Return [x, y] of the center of cell containing provided text 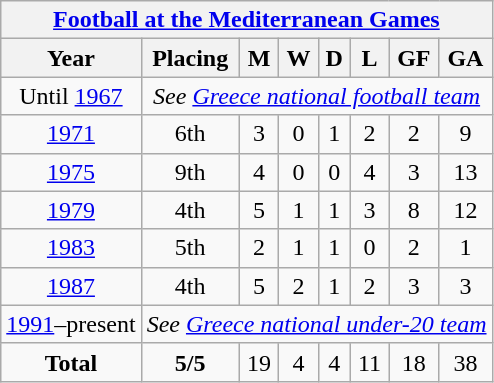
38 [466, 362]
Until 1967 [71, 96]
13 [466, 172]
1971 [71, 134]
GA [466, 58]
Placing [190, 58]
1987 [71, 286]
11 [370, 362]
Football at the Mediterranean Games [246, 20]
5/5 [190, 362]
D [334, 58]
9 [466, 134]
12 [466, 210]
L [370, 58]
1983 [71, 248]
See Greece national under-20 team [316, 324]
18 [414, 362]
W [299, 58]
9th [190, 172]
Year [71, 58]
6th [190, 134]
8 [414, 210]
1975 [71, 172]
19 [259, 362]
1991–present [71, 324]
Total [71, 362]
M [259, 58]
5th [190, 248]
GF [414, 58]
1979 [71, 210]
See Greece national football team [316, 96]
